From the cell containing the given text, extract its center point as (x, y) coordinate. 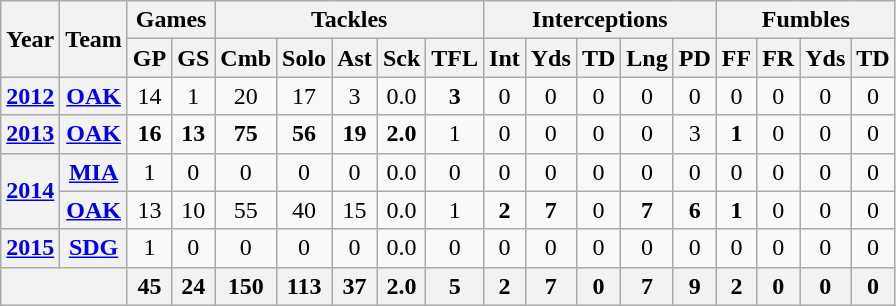
Tackles (350, 20)
5 (455, 286)
56 (304, 134)
75 (246, 134)
Int (505, 58)
GS (194, 58)
Cmb (246, 58)
Interceptions (600, 20)
PD (694, 58)
MIA (94, 172)
Ast (355, 58)
17 (304, 96)
16 (149, 134)
55 (246, 210)
TFL (455, 58)
2013 (30, 134)
FF (736, 58)
2015 (30, 248)
113 (304, 286)
2012 (30, 96)
45 (149, 286)
150 (246, 286)
FR (778, 58)
20 (246, 96)
Team (94, 39)
19 (355, 134)
15 (355, 210)
GP (149, 58)
Year (30, 39)
10 (194, 210)
Sck (401, 58)
6 (694, 210)
Fumbles (806, 20)
24 (194, 286)
SDG (94, 248)
2014 (30, 191)
37 (355, 286)
Games (170, 20)
40 (304, 210)
Solo (304, 58)
Lng (647, 58)
9 (694, 286)
14 (149, 96)
